Search for the cell housing the specified text and yield its [x, y] center coordinate. 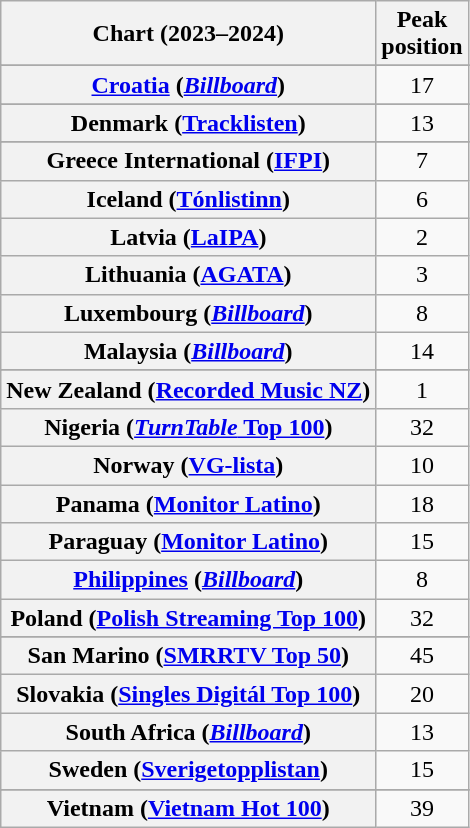
45 [422, 656]
Poland (Polish Streaming Top 100) [188, 618]
Nigeria (TurnTable Top 100) [188, 427]
Lithuania (AGATA) [188, 275]
18 [422, 503]
17 [422, 85]
2 [422, 237]
Denmark (Tracklisten) [188, 123]
Slovakia (Singles Digitál Top 100) [188, 694]
Latvia (LaIPA) [188, 237]
7 [422, 161]
1 [422, 389]
Croatia (Billboard) [188, 85]
10 [422, 465]
3 [422, 275]
San Marino (SMRRTV Top 50) [188, 656]
New Zealand (Recorded Music NZ) [188, 389]
Panama (Monitor Latino) [188, 503]
14 [422, 351]
Iceland (Tónlistinn) [188, 199]
Philippines (Billboard) [188, 580]
Luxembourg (Billboard) [188, 313]
Vietnam (Vietnam Hot 100) [188, 808]
Greece International (IFPI) [188, 161]
Paraguay (Monitor Latino) [188, 542]
Malaysia (Billboard) [188, 351]
Peakposition [422, 34]
Norway (VG-lista) [188, 465]
6 [422, 199]
20 [422, 694]
39 [422, 808]
Sweden (Sverigetopplistan) [188, 770]
South Africa (Billboard) [188, 732]
Chart (2023–2024) [188, 34]
